Search for the cell housing the specified text and yield its [X, Y] center coordinate. 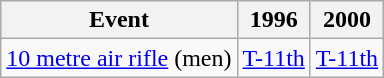
Event [119, 20]
1996 [274, 20]
2000 [346, 20]
10 metre air rifle (men) [119, 58]
